Output the (X, Y) coordinate of the center of the cell containing the given text.  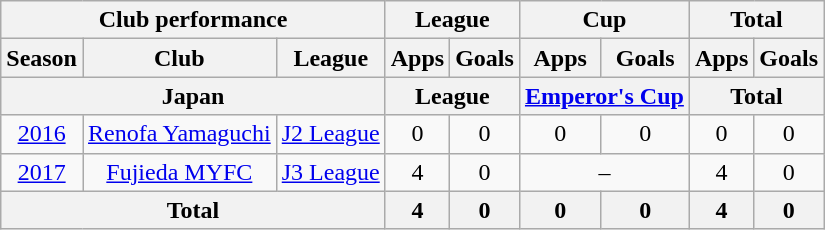
Renofa Yamaguchi (179, 134)
2016 (42, 134)
J3 League (330, 172)
Emperor's Cup (604, 96)
Club performance (193, 20)
– (604, 172)
Season (42, 58)
J2 League (330, 134)
Fujieda MYFC (179, 172)
2017 (42, 172)
Japan (193, 96)
Cup (604, 20)
Club (179, 58)
